Detect which cell encompasses the target text, then output its [X, Y] center coordinate. 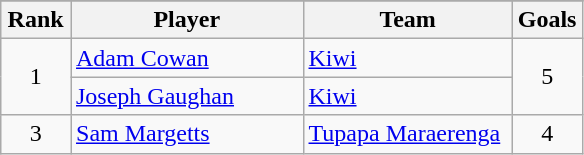
3 [36, 134]
Sam Margetts [186, 134]
Team [408, 20]
Joseph Gaughan [186, 96]
Player [186, 20]
1 [36, 77]
4 [547, 134]
5 [547, 77]
Goals [547, 20]
Tupapa Maraerenga [408, 134]
Adam Cowan [186, 58]
Rank [36, 20]
